Find where the given text appears and provide that cell's center as (X, Y) coordinate. 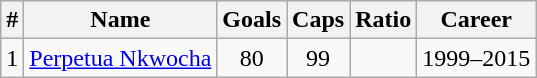
Goals (252, 20)
# (12, 20)
99 (318, 58)
Caps (318, 20)
Name (120, 20)
Ratio (384, 20)
80 (252, 58)
1 (12, 58)
Career (476, 20)
1999–2015 (476, 58)
Perpetua Nkwocha (120, 58)
